Identify which cell holds the provided text, then report its (x, y) central coordinate. 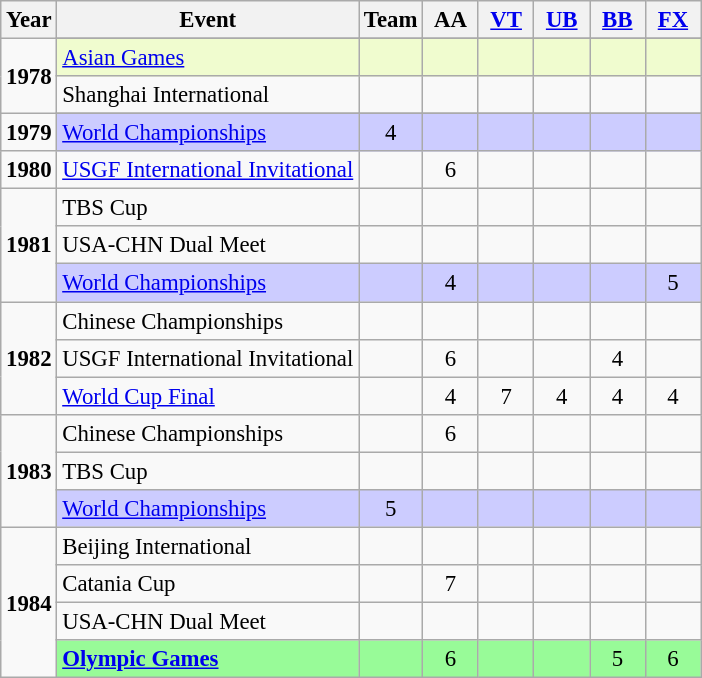
AA (451, 20)
VT (506, 20)
1980 (29, 170)
1981 (29, 246)
1983 (29, 470)
FX (673, 20)
Asian Games (208, 58)
Catania Cup (208, 584)
BB (618, 20)
Olympic Games (208, 659)
UB (562, 20)
Beijing International (208, 546)
1978 (29, 76)
Team (391, 20)
Event (208, 20)
1979 (29, 133)
1984 (29, 602)
Shanghai International (208, 95)
World Cup Final (208, 396)
Year (29, 20)
1982 (29, 358)
